Search for the cell housing the specified text and yield its (X, Y) center coordinate. 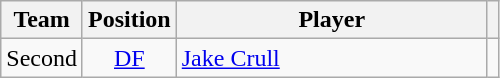
Second (42, 58)
Position (129, 20)
Jake Crull (332, 58)
Team (42, 20)
DF (129, 58)
Player (332, 20)
